Scan for the cell matching the given text and deliver its [x, y] coordinate at center. 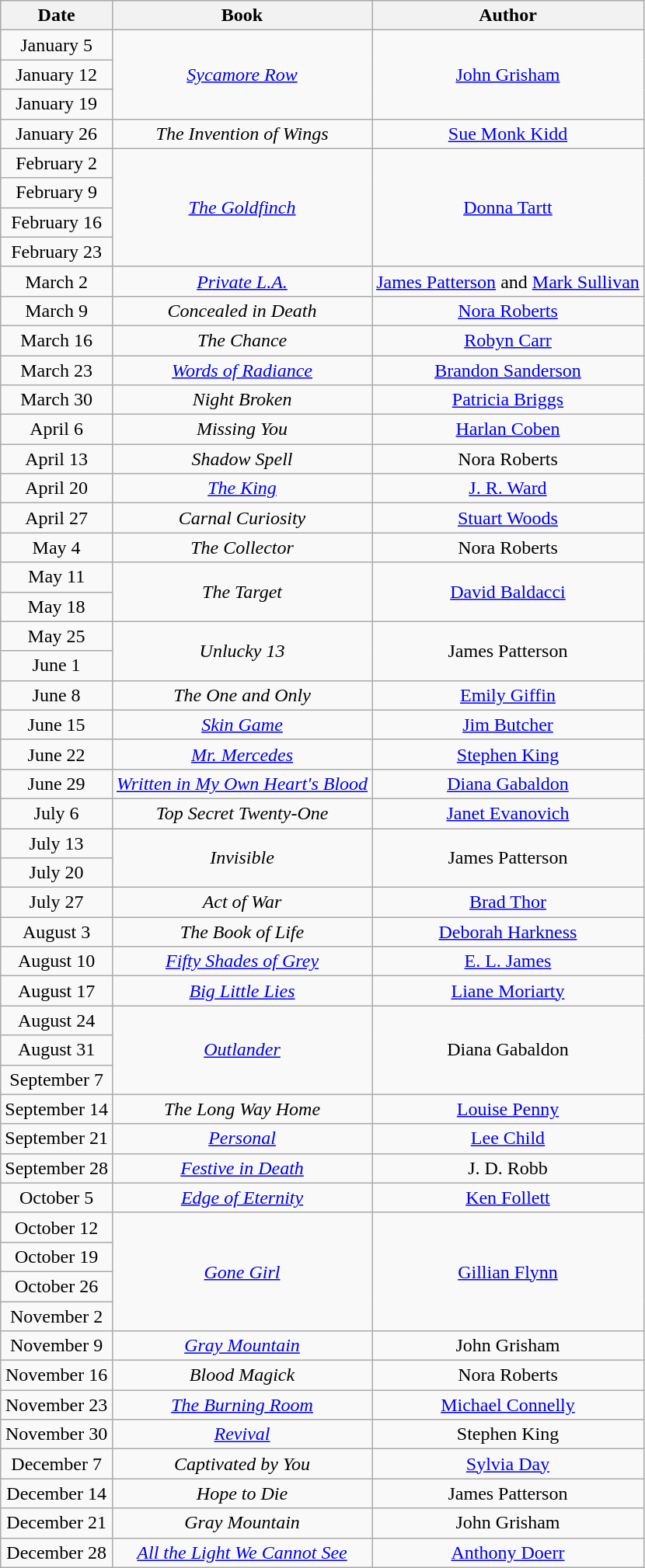
Act of War [242, 902]
May 18 [57, 607]
Anthony Doerr [508, 1552]
Donna Tartt [508, 207]
Michael Connelly [508, 1405]
Big Little Lies [242, 991]
Ken Follett [508, 1198]
Concealed in Death [242, 311]
Skin Game [242, 725]
Date [57, 16]
Missing You [242, 429]
January 5 [57, 45]
April 13 [57, 459]
October 5 [57, 1198]
March 16 [57, 340]
January 26 [57, 134]
J. R. Ward [508, 488]
Shadow Spell [242, 459]
December 28 [57, 1552]
James Patterson and Mark Sullivan [508, 281]
Liane Moriarty [508, 991]
January 19 [57, 104]
Revival [242, 1434]
Invisible [242, 857]
Hope to Die [242, 1493]
October 12 [57, 1227]
Carnal Curiosity [242, 518]
Festive in Death [242, 1168]
May 11 [57, 577]
Top Secret Twenty-One [242, 813]
November 16 [57, 1375]
The Book of Life [242, 932]
Lee Child [508, 1139]
Outlander [242, 1050]
J. D. Robb [508, 1168]
October 26 [57, 1286]
All the Light We Cannot See [242, 1552]
Mr. Mercedes [242, 754]
The Long Way Home [242, 1109]
December 7 [57, 1464]
The Invention of Wings [242, 134]
November 30 [57, 1434]
March 2 [57, 281]
March 23 [57, 370]
November 2 [57, 1316]
July 20 [57, 873]
April 6 [57, 429]
November 9 [57, 1346]
Captivated by You [242, 1464]
February 9 [57, 193]
Brandon Sanderson [508, 370]
February 16 [57, 222]
Blood Magick [242, 1375]
Personal [242, 1139]
May 4 [57, 548]
Book [242, 16]
Author [508, 16]
Harlan Coben [508, 429]
Janet Evanovich [508, 813]
August 17 [57, 991]
Written in My Own Heart's Blood [242, 784]
Unlucky 13 [242, 651]
The One and Only [242, 695]
Edge of Eternity [242, 1198]
April 20 [57, 488]
November 23 [57, 1405]
The Collector [242, 548]
Gone Girl [242, 1271]
August 3 [57, 932]
August 24 [57, 1020]
July 27 [57, 902]
Private L.A. [242, 281]
Sue Monk Kidd [508, 134]
Stuart Woods [508, 518]
September 14 [57, 1109]
December 21 [57, 1523]
The Goldfinch [242, 207]
The Target [242, 592]
Robyn Carr [508, 340]
Patricia Briggs [508, 400]
Louise Penny [508, 1109]
August 10 [57, 961]
January 12 [57, 75]
September 28 [57, 1168]
Gillian Flynn [508, 1271]
July 13 [57, 843]
September 21 [57, 1139]
October 19 [57, 1257]
December 14 [57, 1493]
The King [242, 488]
February 2 [57, 163]
Brad Thor [508, 902]
June 15 [57, 725]
Night Broken [242, 400]
The Chance [242, 340]
Emily Giffin [508, 695]
Jim Butcher [508, 725]
E. L. James [508, 961]
May 25 [57, 636]
The Burning Room [242, 1405]
August 31 [57, 1050]
Fifty Shades of Grey [242, 961]
September 7 [57, 1080]
David Baldacci [508, 592]
February 23 [57, 252]
June 1 [57, 666]
April 27 [57, 518]
Deborah Harkness [508, 932]
June 22 [57, 754]
June 8 [57, 695]
Words of Radiance [242, 370]
Sycamore Row [242, 75]
March 9 [57, 311]
June 29 [57, 784]
March 30 [57, 400]
July 6 [57, 813]
Sylvia Day [508, 1464]
